Output the (x, y) coordinate of the center of the cell containing the given text.  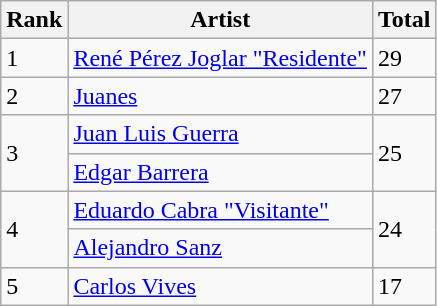
Carlos Vives (220, 286)
Juan Luis Guerra (220, 134)
24 (404, 229)
Alejandro Sanz (220, 248)
29 (404, 58)
27 (404, 96)
2 (34, 96)
4 (34, 229)
17 (404, 286)
Artist (220, 20)
Eduardo Cabra "Visitante" (220, 210)
1 (34, 58)
3 (34, 153)
Edgar Barrera (220, 172)
5 (34, 286)
25 (404, 153)
Total (404, 20)
René Pérez Joglar "Residente" (220, 58)
Rank (34, 20)
Juanes (220, 96)
